Pinpoint the cell where the given text exists, returning its [x, y] midpoint coordinate. 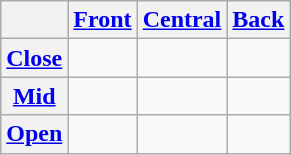
Front [102, 20]
Open [34, 134]
Central [182, 20]
Close [34, 58]
Back [258, 20]
Mid [34, 96]
